Scan for the cell matching the given text and deliver its [x, y] coordinate at center. 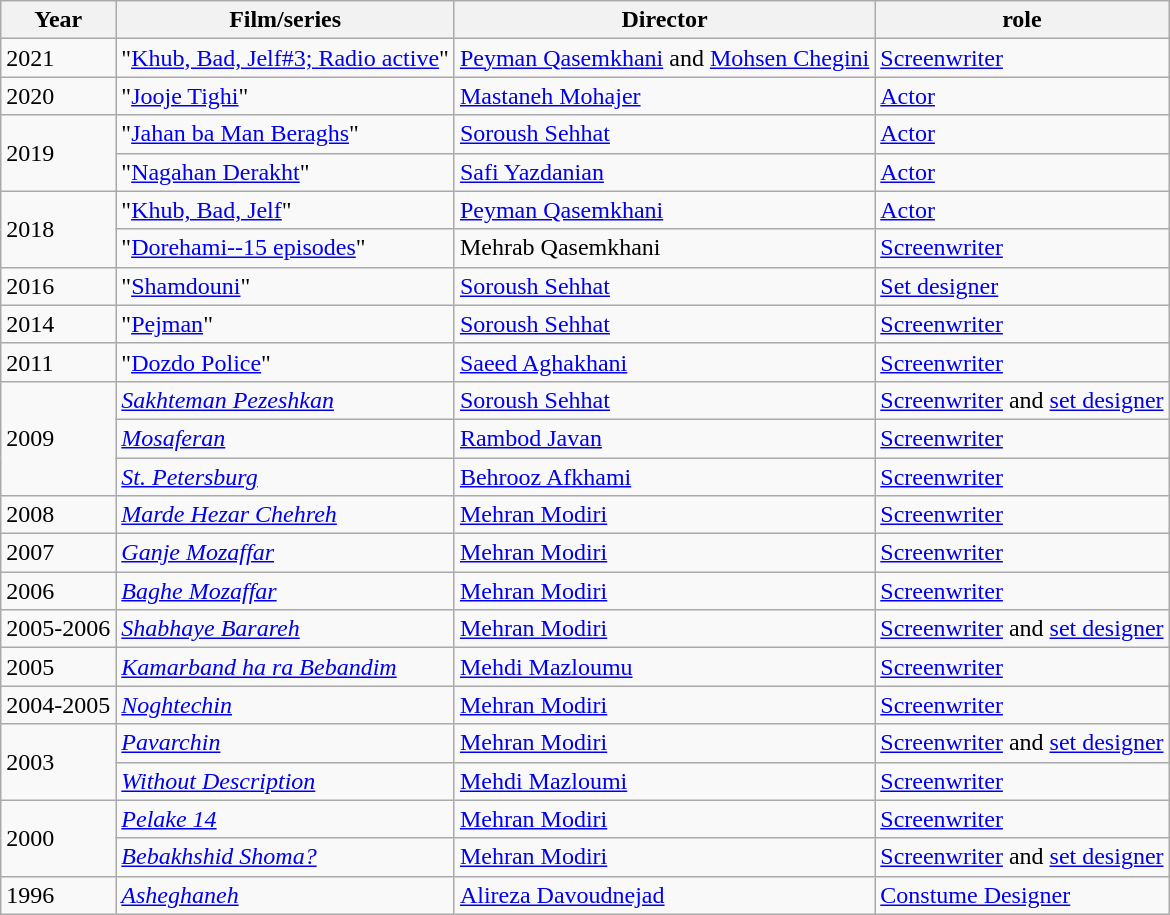
2019 [58, 153]
Marde Hezar Chehreh [286, 515]
2014 [58, 324]
Baghe Mozaffar [286, 591]
2007 [58, 553]
Safi Yazdanian [664, 172]
2020 [58, 96]
Sakhteman Pezeshkan [286, 400]
Mastaneh Mohajer [664, 96]
"Pejman" [286, 324]
Behrooz Afkhami [664, 477]
Film/series [286, 20]
Asheghaneh [286, 895]
Year [58, 20]
2011 [58, 362]
Noghtechin [286, 705]
Pavarchin [286, 743]
Shabhaye Barareh [286, 629]
2018 [58, 229]
2005 [58, 667]
"Jooje Tighi" [286, 96]
2008 [58, 515]
Alireza Davoudnejad [664, 895]
2000 [58, 838]
2003 [58, 762]
St. Petersburg [286, 477]
"Dorehami--15 episodes" [286, 248]
Mosaferan [286, 438]
Saeed Aghakhani [664, 362]
"Dozdo Police" [286, 362]
Mehdi Mazloumu [664, 667]
2006 [58, 591]
Without Description [286, 781]
Mehdi Mazloumi [664, 781]
2021 [58, 58]
2004-2005 [58, 705]
role [1022, 20]
Bebakhshid Shoma? [286, 857]
2016 [58, 286]
Pelake 14 [286, 819]
Ganje Mozaffar [286, 553]
Director [664, 20]
Set designer [1022, 286]
2005-2006 [58, 629]
Mehrab Qasemkhani [664, 248]
Peyman Qasemkhani and Mohsen Chegini [664, 58]
Peyman Qasemkhani [664, 210]
"Khub, Bad, Jelf" [286, 210]
"Jahan ba Man Beraghs" [286, 134]
Rambod Javan [664, 438]
Kamarband ha ra Bebandim [286, 667]
1996 [58, 895]
"Nagahan Derakht" [286, 172]
"Khub, Bad, Jelf#3; Radio active" [286, 58]
"Shamdouni" [286, 286]
Constume Designer [1022, 895]
2009 [58, 438]
